Scan for the cell matching the given text and deliver its (X, Y) coordinate at center. 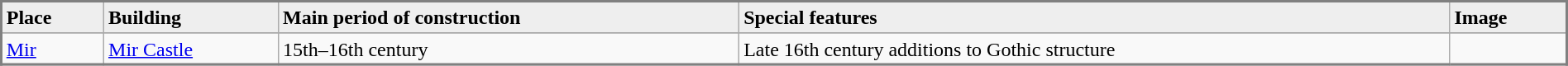
Mir Castle (192, 49)
Main period of construction (509, 18)
Late 16th century additions to Gothic structure (1095, 49)
Place (53, 18)
15th–16th century (509, 49)
Building (192, 18)
Special features (1095, 18)
Image (1508, 18)
Mir (53, 49)
